For the text-containing cell, return its midpoint in (x, y) coordinate format. 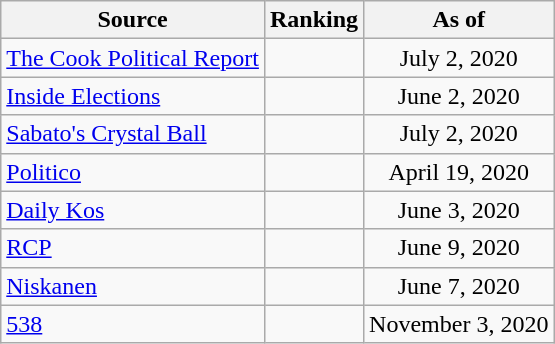
Daily Kos (133, 210)
Inside Elections (133, 96)
June 2, 2020 (459, 96)
538 (133, 324)
Niskanen (133, 286)
April 19, 2020 (459, 172)
Sabato's Crystal Ball (133, 134)
RCP (133, 248)
Ranking (314, 20)
Source (133, 20)
November 3, 2020 (459, 324)
The Cook Political Report (133, 58)
June 9, 2020 (459, 248)
Politico (133, 172)
As of (459, 20)
June 7, 2020 (459, 286)
June 3, 2020 (459, 210)
